Capture the cell that displays the provided text and extract its (x, y) central coordinate. 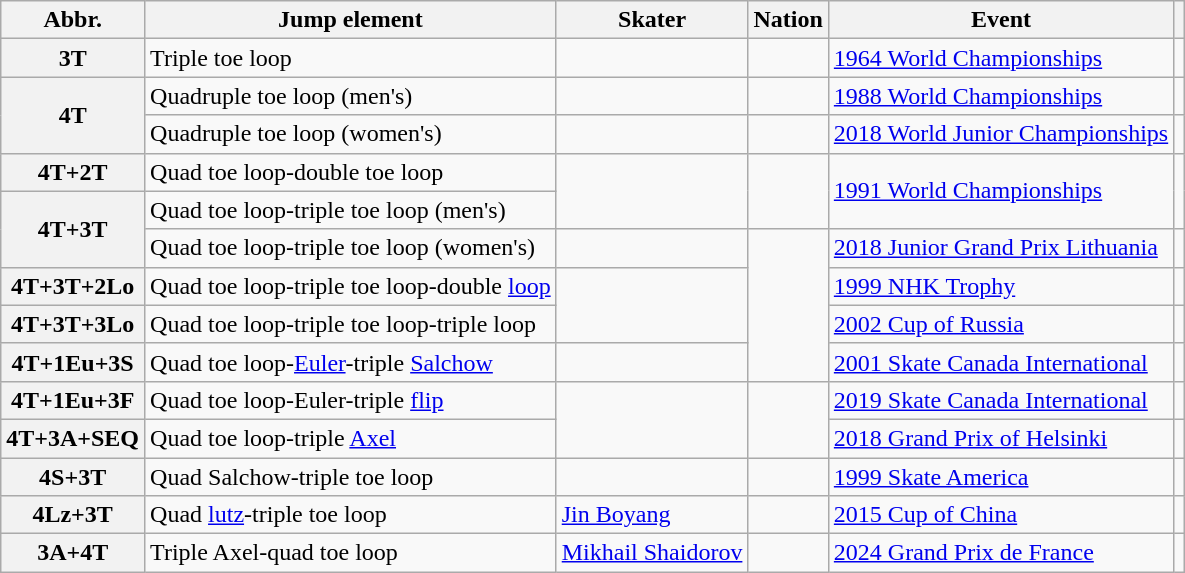
4T+1Eu+3F (73, 400)
Quad toe loop-Euler-triple flip (351, 400)
2002 Cup of Russia (1000, 324)
1988 World Championships (1000, 96)
Quadruple toe loop (women's) (351, 134)
Nation (788, 20)
4T+3T+2Lo (73, 286)
4T+3T (73, 229)
Triple toe loop (351, 58)
Skater (652, 20)
1999 Skate America (1000, 477)
4T (73, 115)
2019 Skate Canada International (1000, 400)
Quad toe loop-triple toe loop (women's) (351, 248)
2024 Grand Prix de France (1000, 553)
3T (73, 58)
4Lz+3T (73, 515)
Quad toe loop-Euler-triple Salchow (351, 362)
3A+4T (73, 553)
2001 Skate Canada International (1000, 362)
Quad Salchow-triple toe loop (351, 477)
Jump element (351, 20)
2015 Cup of China (1000, 515)
Jin Boyang (652, 515)
4T+3T+3Lo (73, 324)
Quadruple toe loop (men's) (351, 96)
2018 World Junior Championships (1000, 134)
4T+3A+SEQ (73, 438)
Quad toe loop-double toe loop (351, 172)
Quad toe loop-triple toe loop (men's) (351, 210)
Quad toe loop-triple Axel (351, 438)
Quad toe loop-triple toe loop-triple loop (351, 324)
Triple Axel-quad toe loop (351, 553)
Quad lutz-triple toe loop (351, 515)
4T+1Eu+3S (73, 362)
1999 NHK Trophy (1000, 286)
4T+2T (73, 172)
2018 Grand Prix of Helsinki (1000, 438)
2018 Junior Grand Prix Lithuania (1000, 248)
Event (1000, 20)
Quad toe loop-triple toe loop-double loop (351, 286)
1991 World Championships (1000, 191)
Abbr. (73, 20)
4S+3T (73, 477)
1964 World Championships (1000, 58)
Mikhail Shaidorov (652, 553)
